Find where the given text appears and provide that cell's center as (x, y) coordinate. 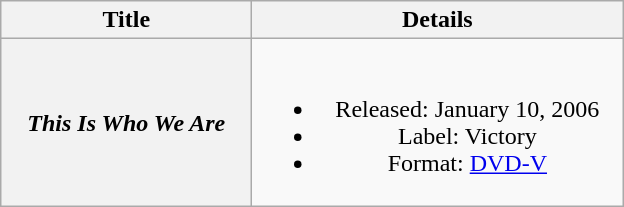
Released: January 10, 2006Label: VictoryFormat: DVD-V (438, 122)
This Is Who We Are (126, 122)
Title (126, 20)
Details (438, 20)
